Capture the cell that displays the provided text and extract its [X, Y] central coordinate. 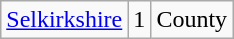
1 [140, 20]
Selkirkshire [64, 20]
County [192, 20]
